Find where the given text appears and provide that cell's center as (X, Y) coordinate. 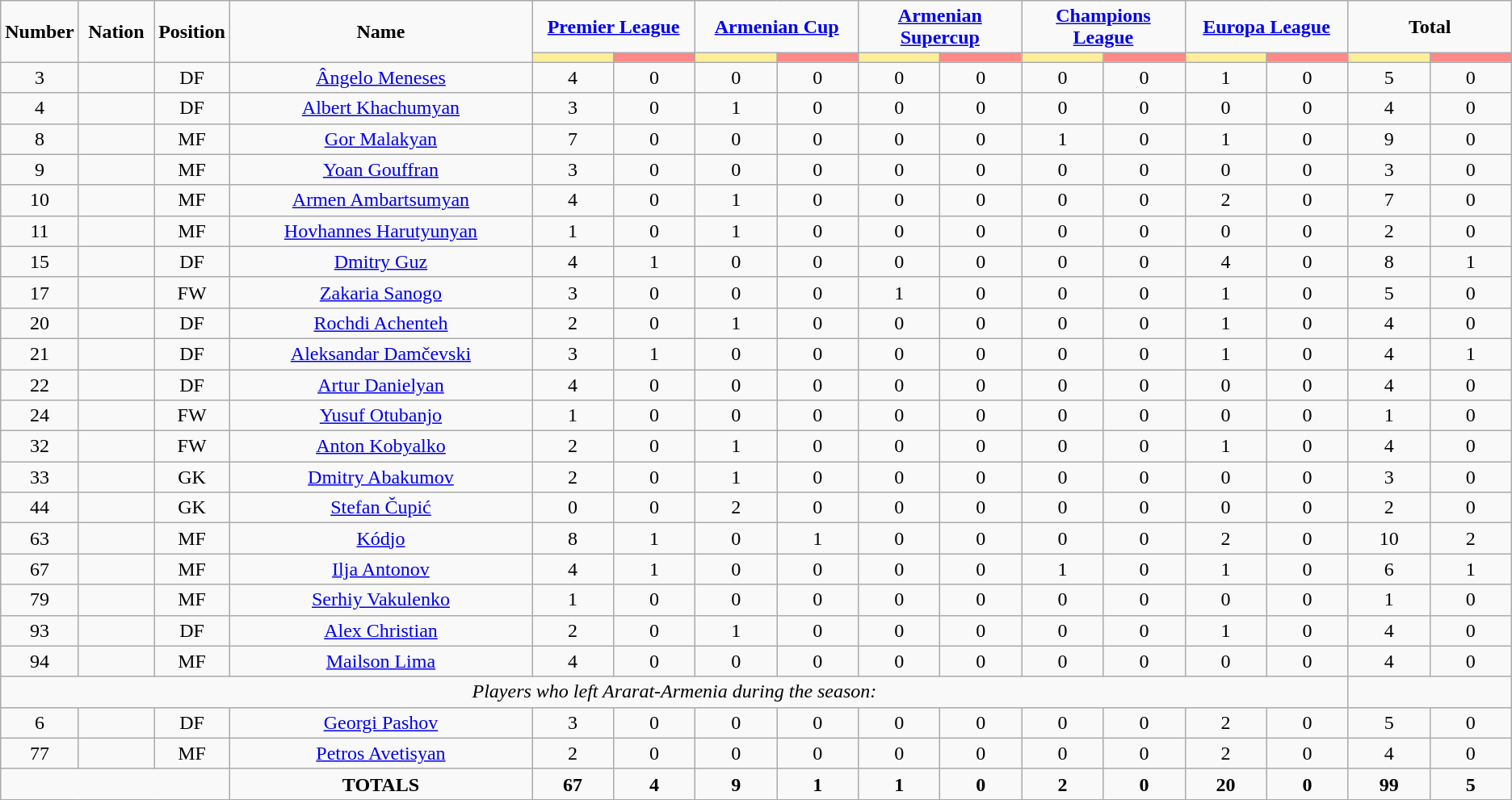
Dmitry Abakumov (380, 477)
94 (40, 661)
Europa League (1266, 27)
79 (40, 600)
Gor Malakyan (380, 139)
Armen Ambartsumyan (380, 200)
TOTALS (380, 784)
63 (40, 538)
Alex Christian (380, 630)
Zakaria Sanogo (380, 292)
Premier League (613, 27)
Ilja Antonov (380, 569)
Players who left Ararat-Armenia during the season: (674, 692)
Number (40, 31)
17 (40, 292)
Mailson Lima (380, 661)
Armenian Cup (777, 27)
22 (40, 385)
Armenian Supercup (940, 27)
Kódjo (380, 538)
77 (40, 753)
Yoan Gouffran (380, 170)
Petros Avetisyan (380, 753)
11 (40, 231)
Nation (116, 31)
Position (192, 31)
33 (40, 477)
Georgi Pashov (380, 723)
21 (40, 354)
Name (380, 31)
Aleksandar Damčevski (380, 354)
Albert Khachumyan (380, 108)
44 (40, 508)
99 (1389, 784)
Champions League (1103, 27)
24 (40, 416)
32 (40, 446)
Anton Kobyalko (380, 446)
Artur Danielyan (380, 385)
Rochdi Achenteh (380, 323)
Stefan Čupić (380, 508)
Total (1430, 27)
Dmitry Guz (380, 262)
Ângelo Meneses (380, 77)
Hovhannes Harutyunyan (380, 231)
Yusuf Otubanjo (380, 416)
15 (40, 262)
Serhiy Vakulenko (380, 600)
93 (40, 630)
